Identify which cell holds the provided text, then report its (X, Y) central coordinate. 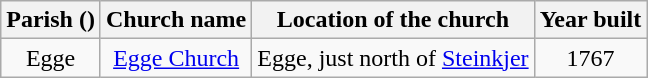
Location of the church (393, 20)
Church name (176, 20)
1767 (590, 58)
Parish () (51, 20)
Egge, just north of Steinkjer (393, 58)
Egge Church (176, 58)
Egge (51, 58)
Year built (590, 20)
